Output the [x, y] coordinate of the center of the cell containing the given text.  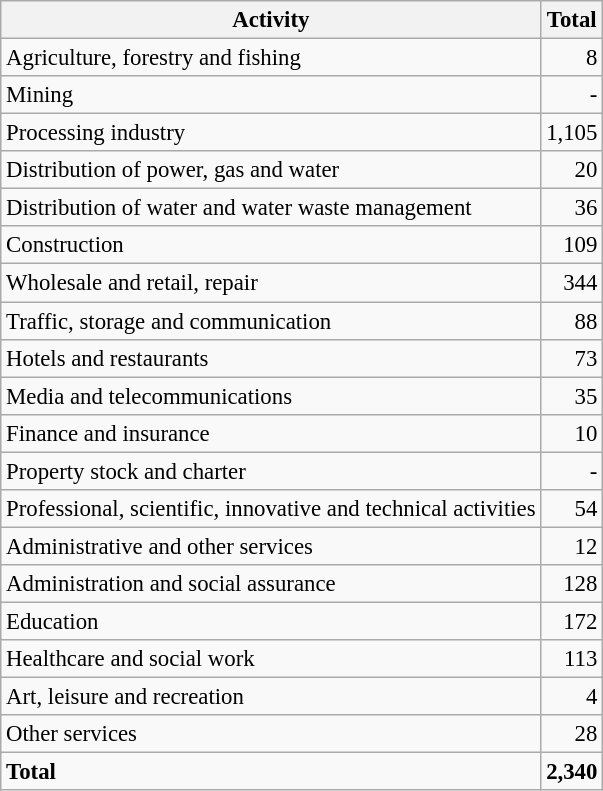
344 [572, 283]
109 [572, 245]
54 [572, 509]
113 [572, 659]
Activity [271, 20]
Distribution of water and water waste management [271, 208]
Mining [271, 95]
Healthcare and social work [271, 659]
20 [572, 170]
Construction [271, 245]
73 [572, 358]
88 [572, 321]
Processing industry [271, 133]
12 [572, 546]
35 [572, 396]
Administration and social assurance [271, 584]
Other services [271, 734]
8 [572, 58]
Finance and insurance [271, 433]
Media and telecommunications [271, 396]
Agriculture, forestry and fishing [271, 58]
36 [572, 208]
4 [572, 697]
10 [572, 433]
Traffic, storage and communication [271, 321]
Education [271, 621]
Hotels and restaurants [271, 358]
Property stock and charter [271, 471]
172 [572, 621]
1,105 [572, 133]
Distribution of power, gas and water [271, 170]
28 [572, 734]
2,340 [572, 772]
128 [572, 584]
Administrative and other services [271, 546]
Art, leisure and recreation [271, 697]
Professional, scientific, innovative and technical activities [271, 509]
Wholesale and retail, repair [271, 283]
